Find where the given text appears and provide that cell's center as [x, y] coordinate. 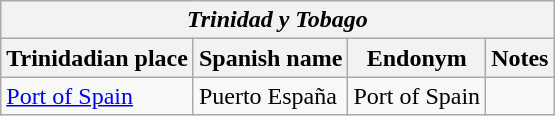
Trinidadian place [98, 58]
Notes [520, 58]
Puerto España [270, 96]
Trinidad y Tobago [278, 20]
Spanish name [270, 58]
Endonym [417, 58]
